Pinpoint the cell where the given text exists, returning its [x, y] midpoint coordinate. 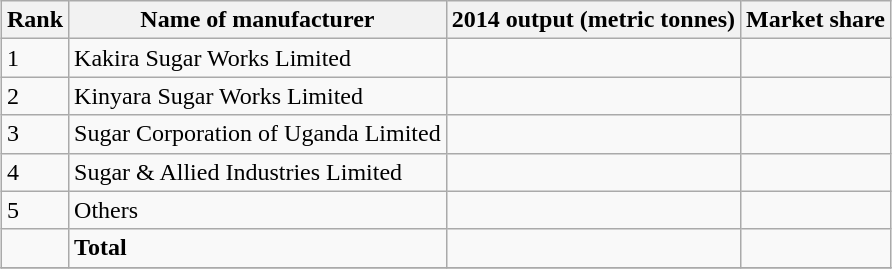
Market share [816, 20]
Others [258, 210]
Kinyara Sugar Works Limited [258, 96]
Rank [34, 20]
3 [34, 134]
Kakira Sugar Works Limited [258, 58]
4 [34, 172]
Total [258, 248]
2014 output (metric tonnes) [593, 20]
5 [34, 210]
2 [34, 96]
Sugar & Allied Industries Limited [258, 172]
Name of manufacturer [258, 20]
Sugar Corporation of Uganda Limited [258, 134]
1 [34, 58]
